Provide the (x, y) coordinate of the cell's center where the given text is located.  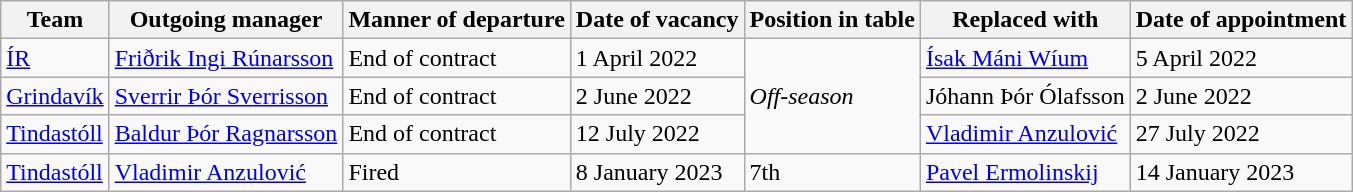
Off-season (832, 96)
Jóhann Þór Ólafsson (1025, 96)
Sverrir Þór Sverrisson (226, 96)
Position in table (832, 20)
1 April 2022 (657, 58)
12 July 2022 (657, 134)
Baldur Þór Ragnarsson (226, 134)
5 April 2022 (1241, 58)
14 January 2023 (1241, 172)
Outgoing manager (226, 20)
Ísak Máni Wíum (1025, 58)
Date of appointment (1241, 20)
Grindavík (55, 96)
Date of vacancy (657, 20)
ÍR (55, 58)
7th (832, 172)
Fired (456, 172)
8 January 2023 (657, 172)
Replaced with (1025, 20)
27 July 2022 (1241, 134)
Team (55, 20)
Pavel Ermolinskij (1025, 172)
Manner of departure (456, 20)
Friðrik Ingi Rúnarsson (226, 58)
